Search for the cell housing the specified text and yield its (X, Y) center coordinate. 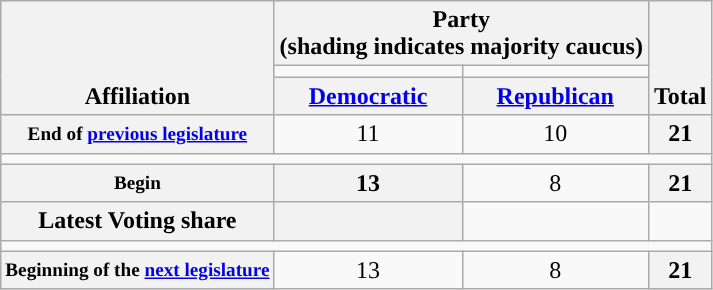
End of previous legislature (138, 134)
Beginning of the next legislature (138, 270)
Republican (555, 96)
Democratic (368, 96)
10 (555, 134)
Latest Voting share (138, 221)
Total (680, 58)
Party(shading indicates majority caucus) (461, 34)
Affiliation (138, 58)
11 (368, 134)
Begin (138, 183)
